Determine the [X, Y] coordinate at the center of the cell enclosing the given text.  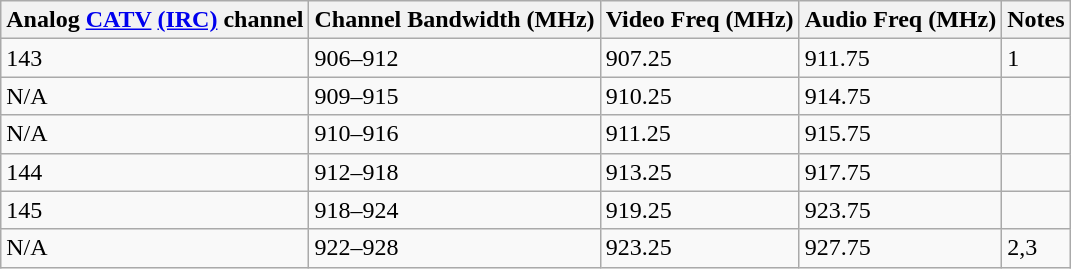
143 [155, 58]
912–918 [454, 172]
922–928 [454, 248]
1 [1036, 58]
144 [155, 172]
909–915 [454, 96]
911.25 [700, 134]
915.75 [900, 134]
913.25 [700, 172]
917.75 [900, 172]
Video Freq (MHz) [700, 20]
145 [155, 210]
907.25 [700, 58]
Notes [1036, 20]
923.25 [700, 248]
923.75 [900, 210]
927.75 [900, 248]
918–924 [454, 210]
911.75 [900, 58]
Analog CATV (IRC) channel [155, 20]
919.25 [700, 210]
910.25 [700, 96]
906–912 [454, 58]
910–916 [454, 134]
Audio Freq (MHz) [900, 20]
Channel Bandwidth (MHz) [454, 20]
2,3 [1036, 248]
914.75 [900, 96]
